Provide the (x, y) coordinate of the cell's center where the given text is located.  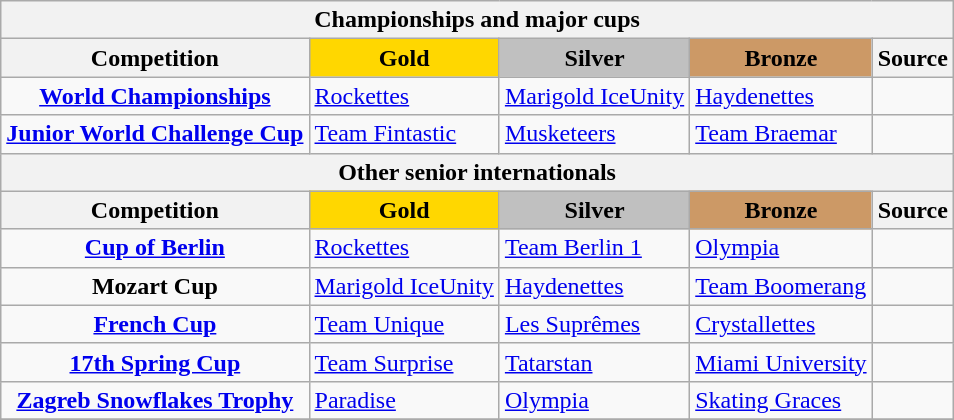
World Championships (155, 96)
Team Fintastic (404, 134)
Team Unique (404, 324)
Team Braemar (781, 134)
Other senior internationals (478, 172)
Championships and major cups (478, 20)
Team Surprise (404, 362)
Cup of Berlin (155, 248)
17th Spring Cup (155, 362)
French Cup (155, 324)
Musketeers (594, 134)
Zagreb Snowflakes Trophy (155, 400)
Crystallettes (781, 324)
Skating Graces (781, 400)
Miami University (781, 362)
Mozart Cup (155, 286)
Team Berlin 1 (594, 248)
Junior World Challenge Cup (155, 134)
Les Suprêmes (594, 324)
Paradise (404, 400)
Team Boomerang (781, 286)
Tatarstan (594, 362)
